For the text-containing cell, return its midpoint in (x, y) coordinate format. 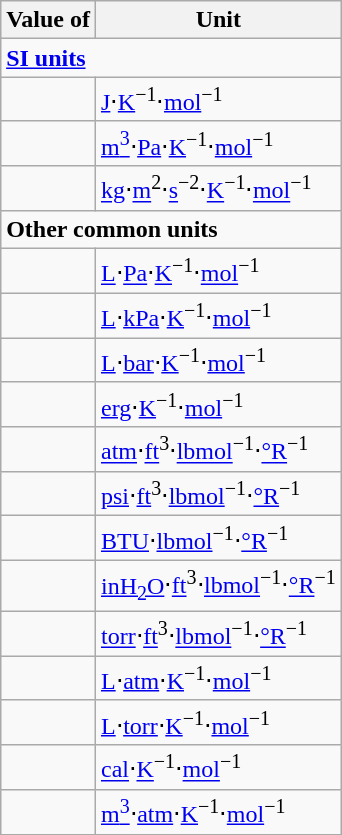
L⋅kPa⋅K−1⋅mol−1 (218, 316)
L⋅atm⋅K−1⋅mol−1 (218, 678)
J⋅K−1⋅mol−1 (218, 100)
Other common units (172, 230)
m3⋅Pa⋅K−1⋅mol−1 (218, 144)
SI units (172, 58)
erg⋅K−1⋅mol−1 (218, 404)
Value of (48, 20)
BTU⋅lbmol−1⋅°R−1 (218, 538)
atm⋅ft3⋅lbmol−1⋅°R−1 (218, 450)
cal⋅K−1⋅mol−1 (218, 768)
Unit (218, 20)
m3⋅atm⋅K−1⋅mol−1 (218, 812)
L⋅bar⋅K−1⋅mol−1 (218, 360)
L⋅torr⋅K−1⋅mol−1 (218, 722)
inH2O⋅ft3⋅lbmol−1⋅°R−1 (218, 586)
L⋅Pa⋅K−1⋅mol−1 (218, 272)
psi⋅ft3⋅lbmol−1⋅°R−1 (218, 494)
torr⋅ft3⋅lbmol−1⋅°R−1 (218, 634)
kg⋅m2⋅s−2⋅K−1⋅mol−1 (218, 188)
